From the cell containing the given text, extract its center point as (x, y) coordinate. 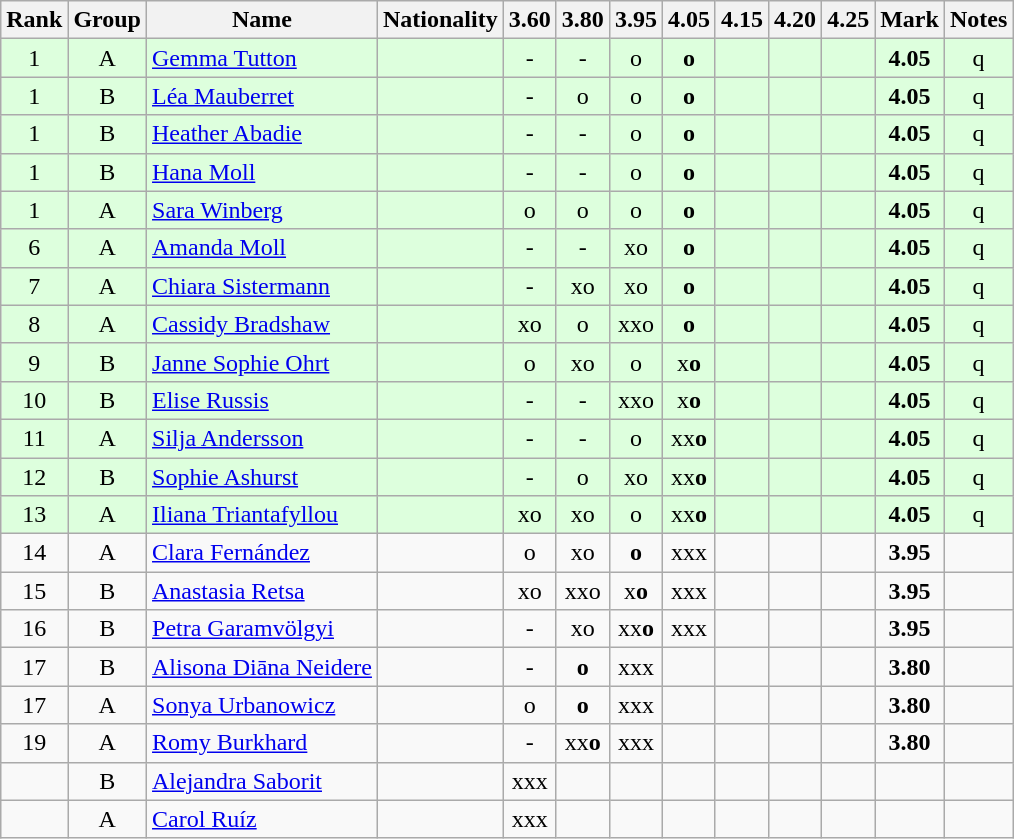
Rank (34, 20)
Cassidy Bradshaw (262, 324)
16 (34, 629)
6 (34, 248)
4.25 (848, 20)
7 (34, 286)
Sonya Urbanowicz (262, 705)
Elise Russis (262, 400)
Anastasia Retsa (262, 591)
Notes (978, 20)
19 (34, 743)
3.60 (530, 20)
Léa Mauberret (262, 96)
8 (34, 324)
9 (34, 362)
Group (108, 20)
11 (34, 438)
Hana Moll (262, 172)
Gemma Tutton (262, 58)
Petra Garamvölgyi (262, 629)
Iliana Triantafyllou (262, 515)
Silja Andersson (262, 438)
Nationality (440, 20)
10 (34, 400)
15 (34, 591)
Name (262, 20)
13 (34, 515)
Clara Fernández (262, 553)
Sophie Ashurst (262, 477)
Heather Abadie (262, 134)
12 (34, 477)
Alisona Diāna Neidere (262, 667)
14 (34, 553)
Romy Burkhard (262, 743)
Sara Winberg (262, 210)
Chiara Sistermann (262, 286)
Janne Sophie Ohrt (262, 362)
4.20 (796, 20)
Alejandra Saborit (262, 781)
Amanda Moll (262, 248)
Carol Ruíz (262, 819)
Mark (910, 20)
4.15 (742, 20)
